Return (x, y) of the center of cell containing provided text 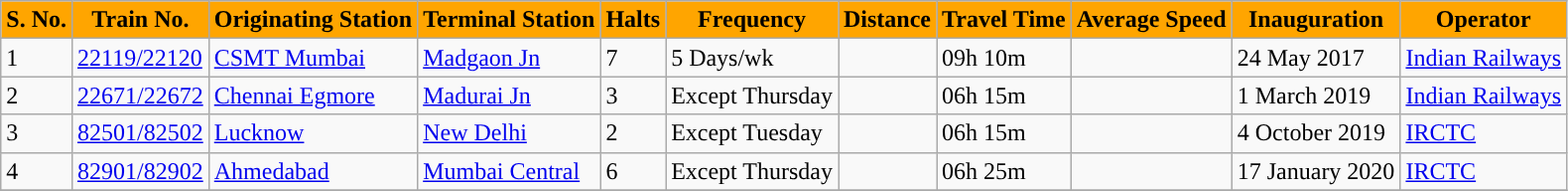
Operator (1484, 20)
82501/82502 (140, 133)
Ahmedabad (313, 171)
24 May 2017 (1316, 58)
22671/22672 (140, 95)
Chennai Egmore (313, 95)
Lucknow (313, 133)
Frequency (752, 20)
22119/22120 (140, 58)
Average Speed (1151, 20)
New Delhi (509, 133)
Mumbai Central (509, 171)
1 March 2019 (1316, 95)
7 (633, 58)
Inauguration (1316, 20)
Madgaon Jn (509, 58)
09h 10m (1004, 58)
Madurai Jn (509, 95)
Travel Time (1004, 20)
Except Tuesday (752, 133)
4 (37, 171)
17 January 2020 (1316, 171)
06h 25m (1004, 171)
Halts (633, 20)
6 (633, 171)
1 (37, 58)
82901/82902 (140, 171)
4 October 2019 (1316, 133)
Originating Station (313, 20)
CSMT Mumbai (313, 58)
Distance (887, 20)
Train No. (140, 20)
5 Days/wk (752, 58)
Terminal Station (509, 20)
S. No. (37, 20)
